Detect which cell encompasses the target text, then output its [X, Y] center coordinate. 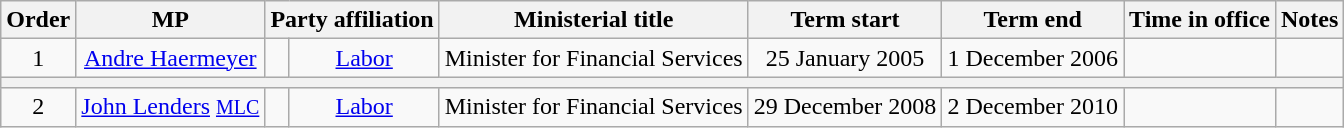
Time in office [1200, 20]
1 December 2006 [1033, 58]
2 December 2010 [1033, 107]
Order [38, 20]
Term start [845, 20]
Andre Haermeyer [170, 58]
Term end [1033, 20]
25 January 2005 [845, 58]
MP [170, 20]
Party affiliation [352, 20]
1 [38, 58]
2 [38, 107]
John Lenders MLC [170, 107]
Ministerial title [594, 20]
Notes [1309, 20]
29 December 2008 [845, 107]
